Search for the cell housing the specified text and yield its (X, Y) center coordinate. 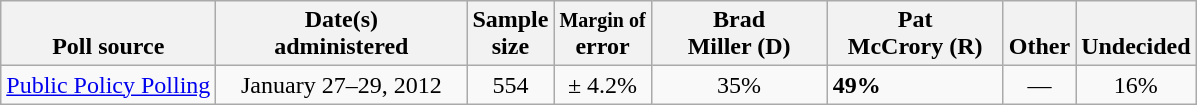
Public Policy Polling (108, 85)
— (1039, 85)
Margin oferror (602, 34)
Poll source (108, 34)
± 4.2% (602, 85)
554 (510, 85)
BradMiller (D) (739, 34)
PatMcCrory (R) (915, 34)
Samplesize (510, 34)
January 27–29, 2012 (342, 85)
Undecided (1136, 34)
49% (915, 85)
Other (1039, 34)
Date(s)administered (342, 34)
35% (739, 85)
16% (1136, 85)
